Scan for the cell matching the given text and deliver its [X, Y] coordinate at center. 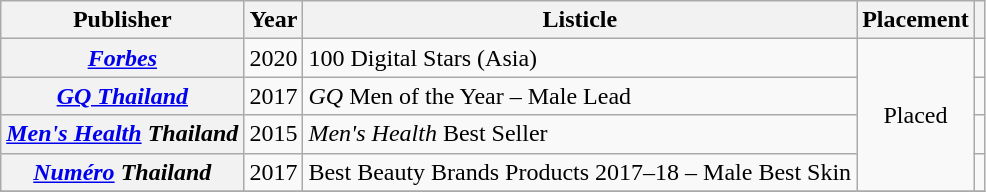
Numéro Thailand [122, 172]
2015 [274, 134]
Placement [916, 20]
2020 [274, 58]
Men's Health Best Seller [580, 134]
Forbes [122, 58]
Best Beauty Brands Products 2017–18 – Male Best Skin [580, 172]
Publisher [122, 20]
100 Digital Stars (Asia) [580, 58]
GQ Thailand [122, 96]
GQ Men of the Year – Male Lead [580, 96]
Men's Health Thailand [122, 134]
Year [274, 20]
Listicle [580, 20]
Placed [916, 115]
